Determine the (X, Y) coordinate at the center of the cell enclosing the given text.  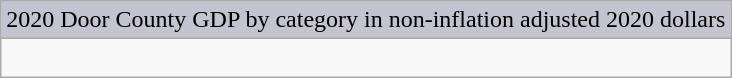
2020 Door County GDP by category in non-inflation adjusted 2020 dollars (366, 20)
